Scan for the cell matching the given text and deliver its (x, y) coordinate at center. 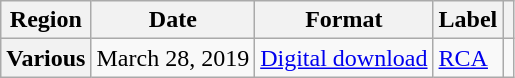
Digital download (344, 58)
RCA (468, 58)
Various (46, 58)
Region (46, 20)
Label (468, 20)
Date (173, 20)
Format (344, 20)
March 28, 2019 (173, 58)
